Output the (x, y) coordinate of the center of the cell containing the given text.  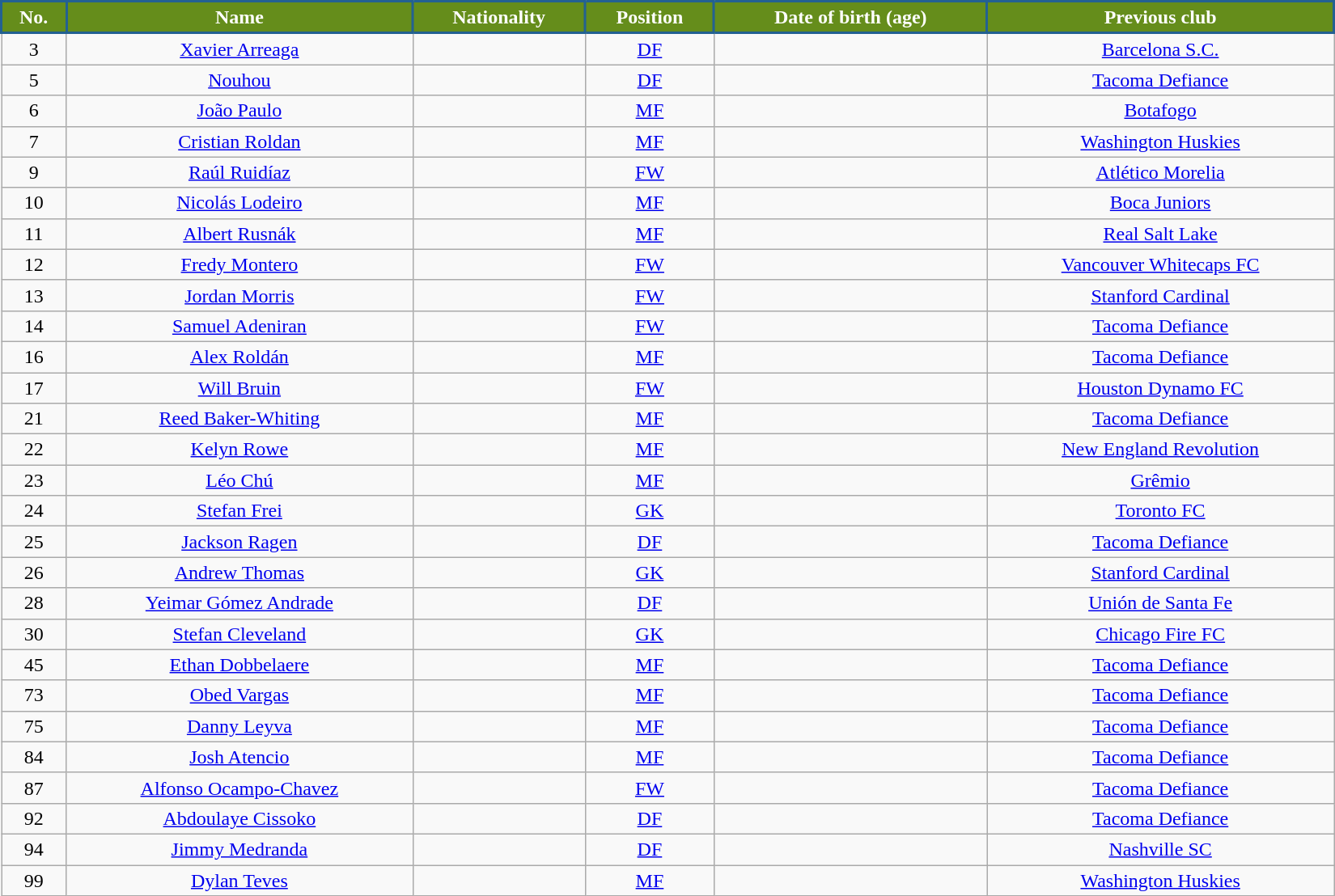
Nouhou (239, 80)
45 (34, 665)
25 (34, 542)
21 (34, 419)
75 (34, 726)
Andrew Thomas (239, 573)
Will Bruin (239, 387)
No. (34, 18)
7 (34, 142)
84 (34, 757)
Position (650, 18)
Xavier Arreaga (239, 49)
Previous club (1160, 18)
Yeimar Gómez Andrade (239, 603)
Samuel Adeniran (239, 326)
Chicago Fire FC (1160, 634)
Grêmio (1160, 480)
Kelyn Rowe (239, 450)
Fredy Montero (239, 264)
Botafogo (1160, 111)
30 (34, 634)
6 (34, 111)
Raúl Ruidíaz (239, 172)
Alex Roldán (239, 357)
Reed Baker-Whiting (239, 419)
Barcelona S.C. (1160, 49)
Nationality (498, 18)
Atlético Morelia (1160, 172)
Houston Dynamo FC (1160, 387)
Date of birth (age) (851, 18)
23 (34, 480)
Boca Juniors (1160, 203)
87 (34, 788)
11 (34, 234)
Real Salt Lake (1160, 234)
Obed Vargas (239, 695)
Stefan Frei (239, 511)
26 (34, 573)
94 (34, 849)
New England Revolution (1160, 450)
24 (34, 511)
99 (34, 881)
Stefan Cleveland (239, 634)
Danny Leyva (239, 726)
17 (34, 387)
73 (34, 695)
92 (34, 818)
9 (34, 172)
Cristian Roldan (239, 142)
Unión de Santa Fe (1160, 603)
Jimmy Medranda (239, 849)
22 (34, 450)
14 (34, 326)
Name (239, 18)
Jordan Morris (239, 295)
Dylan Teves (239, 881)
Jackson Ragen (239, 542)
16 (34, 357)
13 (34, 295)
28 (34, 603)
Nashville SC (1160, 849)
Josh Atencio (239, 757)
3 (34, 49)
Léo Chú (239, 480)
10 (34, 203)
Albert Rusnák (239, 234)
Abdoulaye Cissoko (239, 818)
Ethan Dobbelaere (239, 665)
Nicolás Lodeiro (239, 203)
Vancouver Whitecaps FC (1160, 264)
João Paulo (239, 111)
12 (34, 264)
5 (34, 80)
Alfonso Ocampo-Chavez (239, 788)
Toronto FC (1160, 511)
